Return the (X, Y) coordinate for the center point of the cell that contains the specified text.  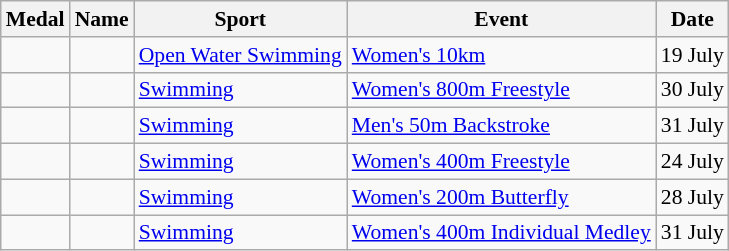
Women's 400m Individual Medley (502, 233)
Open Water Swimming (240, 55)
Name (102, 19)
Sport (240, 19)
Women's 400m Freestyle (502, 162)
Women's 800m Freestyle (502, 90)
Medal (36, 19)
Date (692, 19)
Women's 200m Butterfly (502, 197)
28 July (692, 197)
Event (502, 19)
Men's 50m Backstroke (502, 126)
24 July (692, 162)
Women's 10km (502, 55)
30 July (692, 90)
19 July (692, 55)
